Find where the given text appears and provide that cell's center as (x, y) coordinate. 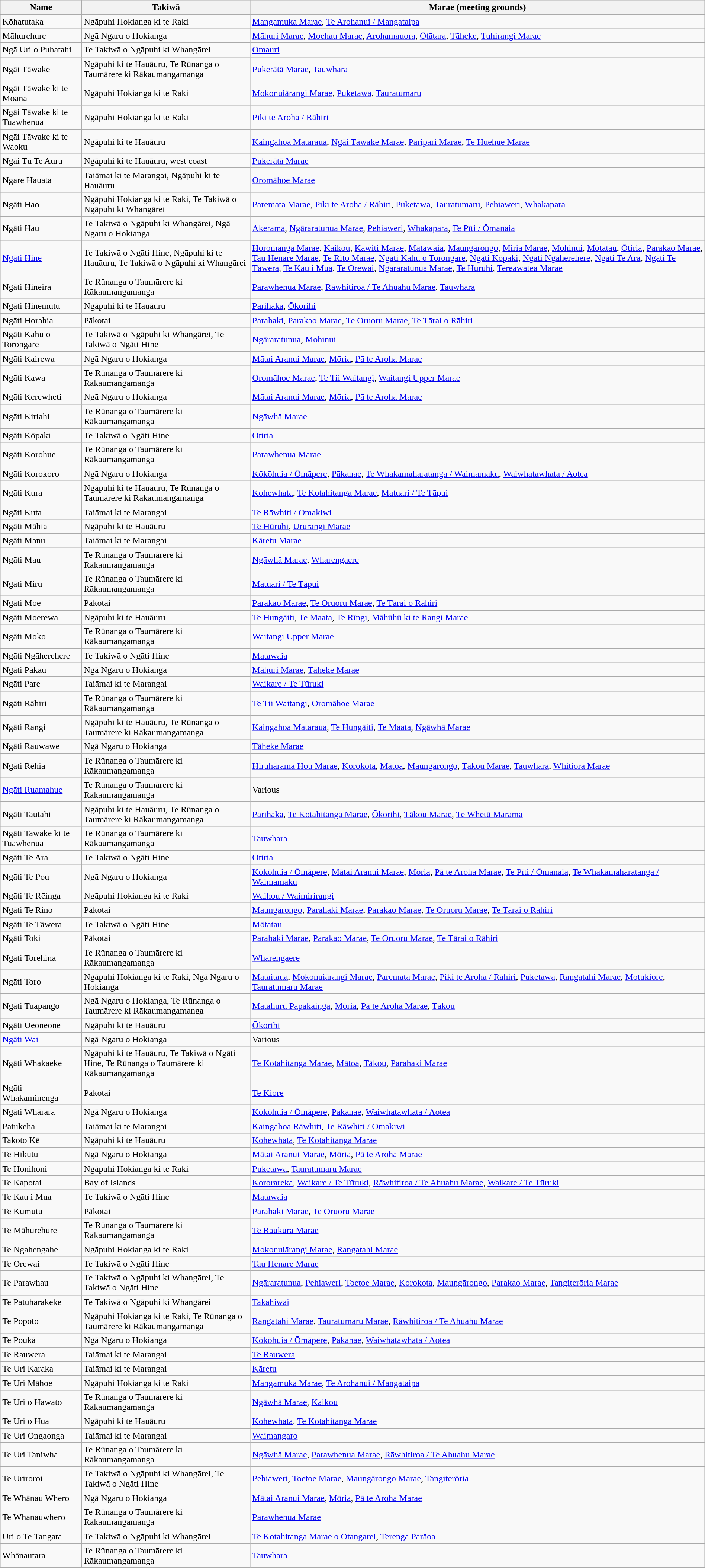
Te Hūruhi, Ururangi Marae (477, 526)
Ngāti Kiriahi (41, 416)
Kaingahoa Mataraua, Te Hungāiti, Te Maata, Ngāwhā Marae (477, 727)
Te Māhurehure (41, 1230)
Ngāti Ruamahue (41, 790)
Ngāti Toro (41, 982)
Ngāraratunua, Pehiaweri, Toetoe Marae, Korokota, Maungārongo, Parakao Marae, Tangiterōria Marae (477, 1283)
Kōkōhuia / Ōmāpere, Pākanae, Te Whakamaharatanga / Waimamaku, Waiwhatawhata / Aotea (477, 474)
Ngare Hauata (41, 180)
Ngāti Te Rēinga (41, 896)
Ngāti Whārara (41, 1112)
Ngāwhā Marae (477, 416)
Ngāti Kōpaki (41, 435)
Ngāti Manu (41, 540)
Kororareka, Waikare / Te Tūruki, Rāwhitiroa / Te Ahuahu Marae, Waikare / Te Tūruki (477, 1183)
Ngāpuhi Hokianga ki te Raki, Ngā Ngaru o Hokianga (166, 982)
Takahiwai (477, 1302)
Ōkorihi (477, 1025)
Ngāti Tuapango (41, 1006)
Te Patuharakeke (41, 1302)
Te Popoto (41, 1321)
Te Whanauwhero (41, 1517)
Te Parawhau (41, 1283)
Oromāhoe Marae (477, 180)
Te Ngahengahe (41, 1249)
Mōtatau (477, 924)
Te Poukā (41, 1340)
Ngāti Tawake ki te Tuawhenua (41, 838)
Ngāti Kura (41, 493)
Ngāti Korohue (41, 455)
Te Uri Karaka (41, 1369)
Whānautara (41, 1555)
Te Whānau Whero (41, 1498)
Ngāti Hao (41, 204)
Kaingahoa Rāwhiti, Te Rāwhiti / Omakiwi (477, 1126)
Te Uriroroi (41, 1479)
Ngāti Kuta (41, 512)
Parawhenua Marae, Rāwhitiroa / Te Ahuahu Marae, Tauwhara (477, 287)
Bay of Islands (166, 1183)
Akerama, Ngāraratunua Marae, Pehiaweri, Whakapara, Te Pīti / Ōmanaia (477, 228)
Te Hikutu (41, 1154)
Ngāti Rēhia (41, 766)
Ngāpuhi ki te Hauāuru, Te Takiwā o Ngāti Hine, Te Rūnanga o Taumārere ki Rākaumangamanga (166, 1063)
Ngāti Moko (41, 636)
Ngāpuhi Hokianga ki te Raki, Te Takiwā o Ngāpuhi ki Whangārei (166, 204)
Ngāwhā Marae, Kaikou (477, 1402)
Waimangaro (477, 1435)
Te Tii Waitangi, Oromāhoe Marae (477, 703)
Te Uri Taniwha (41, 1455)
Ngāi Tāwake ki te Tuawhenua (41, 118)
Pukerātā Marae (477, 161)
Kāretu (477, 1369)
Te Kumutu (41, 1211)
Kaingahoa Mataraua, Ngāi Tāwake Marae, Paripari Marae, Te Huehue Marae (477, 141)
Te Orewai (41, 1264)
Oromāhoe Marae, Te Tii Waitangi, Waitangi Upper Marae (477, 378)
Ngāpuhi ki te Hauāuru, west coast (166, 161)
Waitangi Upper Marae (477, 636)
Ngāti Moe (41, 603)
Waihou / Waimirirangi (477, 896)
Ngāi Tāwake ki te Moana (41, 93)
Kāretu Marae (477, 540)
Piki te Aroha / Rāhiri (477, 118)
Omauri (477, 50)
Ngāti Te Ara (41, 857)
Māhuri Marae, Tāheke Marae (477, 670)
Ngāti Kahu o Torongare (41, 339)
Parahaki Marae, Te Oruoru Marae (477, 1211)
Patukeha (41, 1126)
Kohewhata, Te Kotahitanga Marae, Matuari / Te Tāpui (477, 493)
Marae (meeting grounds) (477, 7)
Ngāti Korokoro (41, 474)
Ngāraratunua, Mohinui (477, 339)
Tāheke Marae (477, 746)
Te Kapotai (41, 1183)
Ngāti Horahia (41, 320)
Te Uri Ongaonga (41, 1435)
Ngāti Wai (41, 1039)
Ngāti Rauwawe (41, 746)
Ngāti Pākau (41, 670)
Ngāti Te Pou (41, 877)
Mataitaua, Mokonuiārangi Marae, Paremata Marae, Piki te Aroha / Rāhiri, Puketawa, Rangatahi Marae, Motukiore, Tauratumaru Marae (477, 982)
Ngāti Kawa (41, 378)
Ngāti Miru (41, 584)
Takiwā (166, 7)
Te Honihoni (41, 1169)
Ngāpuhi Hokianga ki te Raki, Te Rūnanga o Taumārere ki Rākaumangamanga (166, 1321)
Ngāti Te Tāwera (41, 924)
Ngāti Moerewa (41, 617)
Takoto Kē (41, 1140)
Ngāti Hine (41, 257)
Ngāti Rāhiri (41, 703)
Kōkōhuia / Ōmāpere, Mātai Aranui Marae, Mōria, Pā te Aroha Marae, Te Pīti / Ōmanaia, Te Whakamaharatanga / Waimamaku (477, 877)
Parakao Marae, Te Oruoru Marae, Te Tārai o Rāhiri (477, 603)
Ngāti Toki (41, 938)
Te Kotahitanga Marae o Otangarei, Terenga Parāoa (477, 1536)
Hiruhārama Hou Marae, Korokota, Mātoa, Maungārongo, Tākou Marae, Tauwhara, Whitiora Marae (477, 766)
Te Rāwhiti / Omakiwi (477, 512)
Te Kiore (477, 1092)
Parihaka, Te Kotahitanga Marae, Ōkorihi, Tākou Marae, Te Whetū Marama (477, 814)
Tau Henare Marae (477, 1264)
Paremata Marae, Piki te Aroha / Rāhiri, Puketawa, Tauratumaru, Pehiaweri, Whakapara (477, 204)
Ngāti Pare (41, 684)
Ngāti Torehina (41, 958)
Ngāi Tāwake ki te Waoku (41, 141)
Pukerātā Marae, Tauwhara (477, 69)
Puketawa, Tauratumaru Marae (477, 1169)
Te Kau i Mua (41, 1197)
Pehiaweri, Toetoe Marae, Maungārongo Marae, Tangiterōria (477, 1479)
Te Kotahitanga Marae, Mātoa, Tākou, Parahaki Marae (477, 1063)
Ngāti Kairewa (41, 359)
Ngāti Hineira (41, 287)
Kōhatutaka (41, 22)
Ngāti Hinemutu (41, 306)
Mokonuiārangi Marae, Rangatahi Marae (477, 1249)
Ngāwhā Marae, Wharengaere (477, 560)
Parahaki, Parakao Marae, Te Oruoru Marae, Te Tārai o Rāhiri (477, 320)
Parihaka, Ōkorihi (477, 306)
Name (41, 7)
Ngāti Ngāherehere (41, 656)
Ngāti Hau (41, 228)
Ngāti Rangi (41, 727)
Uri o Te Tangata (41, 1536)
Te Hungāiti, Te Maata, Te Rīngi, Māhūhū ki te Rangi Marae (477, 617)
Ngāti Te Rino (41, 910)
Ngāti Tautahi (41, 814)
Ngā Ngaru o Hokianga, Te Rūnanga o Taumārere ki Rākaumangamanga (166, 1006)
Taiāmai ki te Marangai, Ngāpuhi ki te Hauāuru (166, 180)
Ngāti Kerewheti (41, 397)
Ngāti Whakaeke (41, 1063)
Ngāti Ueoneone (41, 1025)
Matahuru Papakainga, Mōria, Pā te Aroha Marae, Tākou (477, 1006)
Te Takiwā o Ngāpuhi ki Whangārei, Ngā Ngaru o Hokianga (166, 228)
Ngāi Tāwake (41, 69)
Ngāti Whakaminenga (41, 1092)
Wharengaere (477, 958)
Ngāwhā Marae, Parawhenua Marae, Rāwhitiroa / Te Ahuahu Marae (477, 1455)
Māhuri Marae, Moehau Marae, Arohamauora, Ōtātara, Tāheke, Tuhirangi Marae (477, 36)
Te Takiwā o Ngāti Hine, Ngāpuhi ki te Hauāuru, Te Takiwā o Ngāpuhi ki Whangārei (166, 257)
Mokonuiārangi Marae, Puketawa, Tauratumaru (477, 93)
Ngāi Tū Te Auru (41, 161)
Ngāti Māhia (41, 526)
Rangatahi Marae, Tauratumaru Marae, Rāwhitiroa / Te Ahuahu Marae (477, 1321)
Parahaki Marae, Parakao Marae, Te Oruoru Marae, Te Tārai o Rāhiri (477, 938)
Te Raukura Marae (477, 1230)
Matuari / Te Tāpui (477, 584)
Waikare / Te Tūruki (477, 684)
Ngā Uri o Puhatahi (41, 50)
Māhurehure (41, 36)
Te Uri o Hua (41, 1421)
Te Uri o Hawato (41, 1402)
Maungārongo, Parahaki Marae, Parakao Marae, Te Oruoru Marae, Te Tārai o Rāhiri (477, 910)
Te Uri Māhoe (41, 1383)
Ngāti Mau (41, 560)
